Detect which cell encompasses the target text, then output its (x, y) center coordinate. 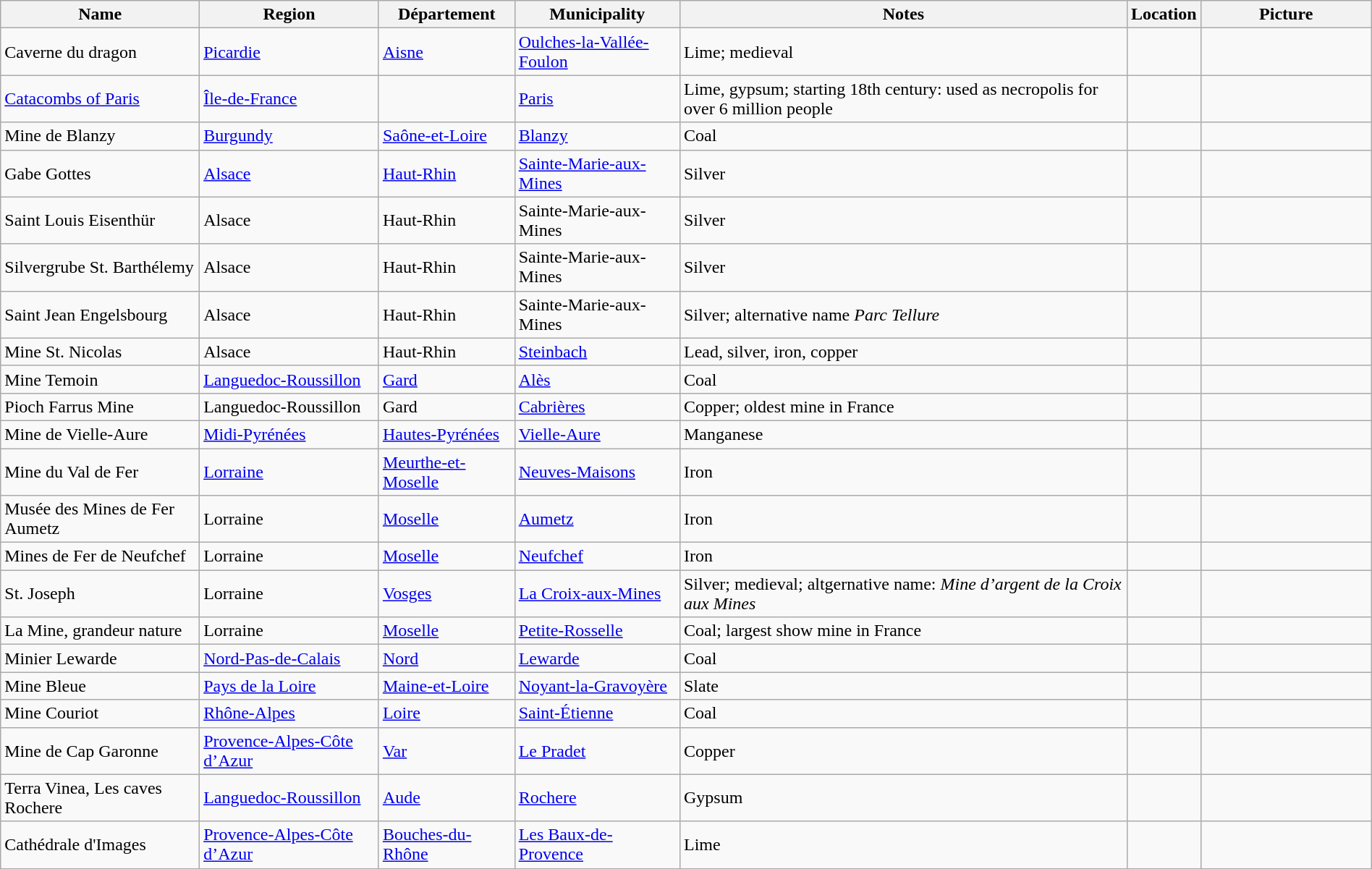
Slate (903, 686)
Manganese (903, 434)
Lime (903, 845)
Aisne (446, 52)
Blanzy (597, 136)
Vosges (446, 593)
Picardie (289, 52)
St. Joseph (100, 593)
Le Pradet (597, 751)
Nord-Pas-de-Calais (289, 658)
Pays de la Loire (289, 686)
Minier Lewarde (100, 658)
Picture (1286, 14)
Mine de Cap Garonne (100, 751)
Lead, silver, iron, copper (903, 352)
Burgundy (289, 136)
Mine Temoin (100, 379)
Mine Couriot (100, 713)
Silver; alternative name Parc Tellure (903, 314)
Cathédrale d'Images (100, 845)
Saint Louis Eisenthür (100, 220)
Lime; medieval (903, 52)
Mine de Vielle-Aure (100, 434)
Coal; largest show mine in France (903, 631)
Saint-Étienne (597, 713)
Neuves-Maisons (597, 472)
Saint Jean Engelsbourg (100, 314)
Mine de Blanzy (100, 136)
Var (446, 751)
Rhône-Alpes (289, 713)
Meurthe-et-Moselle (446, 472)
Mine Bleue (100, 686)
Saône-et-Loire (446, 136)
Region (289, 14)
Petite-Rosselle (597, 631)
Copper; oldest mine in France (903, 407)
Terra Vinea, Les caves Rochere (100, 797)
Gabe Gottes (100, 174)
Name (100, 14)
Municipality (597, 14)
Aumetz (597, 520)
Neufchef (597, 556)
Bouches-du-Rhône (446, 845)
Steinbach (597, 352)
Lime, gypsum; starting 18th century: used as necropolis for over 6 million people (903, 98)
Mine du Val de Fer (100, 472)
Lewarde (597, 658)
Gypsum (903, 797)
Mines de Fer de Neufchef (100, 556)
Île-de-France (289, 98)
La Mine, grandeur nature (100, 631)
Département (446, 14)
Oulches-la-Vallée-Foulon (597, 52)
Les Baux-de-Provence (597, 845)
Mine St. Nicolas (100, 352)
Vielle-Aure (597, 434)
Musée des Mines de Fer Aumetz (100, 520)
Paris (597, 98)
Caverne du dragon (100, 52)
Midi-Pyrénées (289, 434)
Alès (597, 379)
Noyant-la-Gravoyère (597, 686)
La Croix-aux-Mines (597, 593)
Rochere (597, 797)
Silver; medieval; altgernative name: Mine d’argent de la Croix aux Mines (903, 593)
Catacombs of Paris (100, 98)
Nord (446, 658)
Hautes-Pyrénées (446, 434)
Loire (446, 713)
Pioch Farrus Mine (100, 407)
Copper (903, 751)
Notes (903, 14)
Aude (446, 797)
Silvergrube St. Barthélemy (100, 268)
Cabrières (597, 407)
Maine-et-Loire (446, 686)
Location (1164, 14)
